Search for the cell housing the specified text and yield its [X, Y] center coordinate. 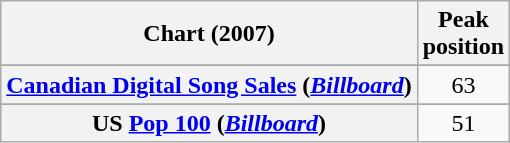
US Pop 100 (Billboard) [209, 123]
63 [463, 85]
51 [463, 123]
Peakposition [463, 34]
Canadian Digital Song Sales (Billboard) [209, 85]
Chart (2007) [209, 34]
